For the text-containing cell, return its midpoint in (x, y) coordinate format. 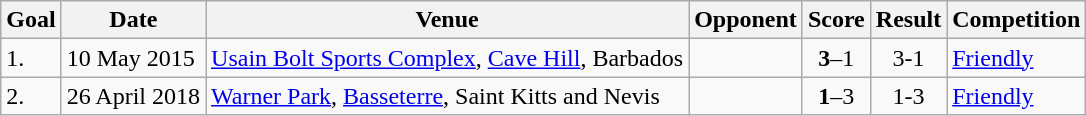
Score (836, 20)
1–3 (836, 96)
Warner Park, Basseterre, Saint Kitts and Nevis (448, 96)
3–1 (836, 58)
1. (31, 58)
2. (31, 96)
Result (908, 20)
Opponent (746, 20)
Usain Bolt Sports Complex, Cave Hill, Barbados (448, 58)
10 May 2015 (133, 58)
1-3 (908, 96)
Competition (1016, 20)
26 April 2018 (133, 96)
Venue (448, 20)
Goal (31, 20)
3-1 (908, 58)
Date (133, 20)
